Return the [X, Y] coordinate for the center point of the cell that contains the specified text.  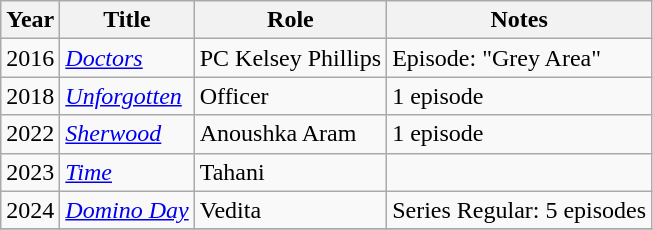
Domino Day [127, 210]
2016 [30, 58]
Anoushka Aram [290, 134]
Series Regular: 5 episodes [520, 210]
Role [290, 20]
Title [127, 20]
2018 [30, 96]
Officer [290, 96]
2022 [30, 134]
PC Kelsey Phillips [290, 58]
Time [127, 172]
Unforgotten [127, 96]
Sherwood [127, 134]
2024 [30, 210]
Year [30, 20]
Tahani [290, 172]
Doctors [127, 58]
2023 [30, 172]
Vedita [290, 210]
Episode: "Grey Area" [520, 58]
Notes [520, 20]
